Detect which cell encompasses the target text, then output its [x, y] center coordinate. 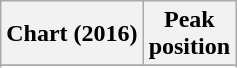
Chart (2016) [72, 34]
Peakposition [189, 34]
